Capture the cell that displays the provided text and extract its [x, y] central coordinate. 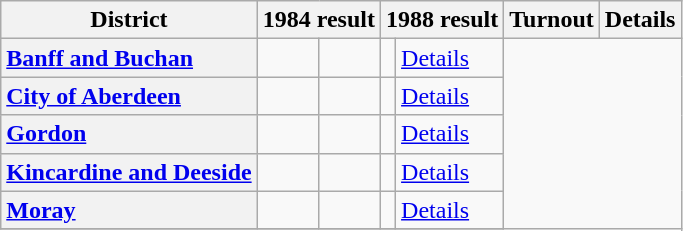
Turnout [552, 20]
1984 result [318, 20]
1988 result [442, 20]
Gordon [129, 134]
City of Aberdeen [129, 96]
District [129, 20]
Moray [129, 210]
Kincardine and Deeside [129, 172]
Banff and Buchan [129, 58]
